Scan for the cell matching the given text and deliver its [x, y] coordinate at center. 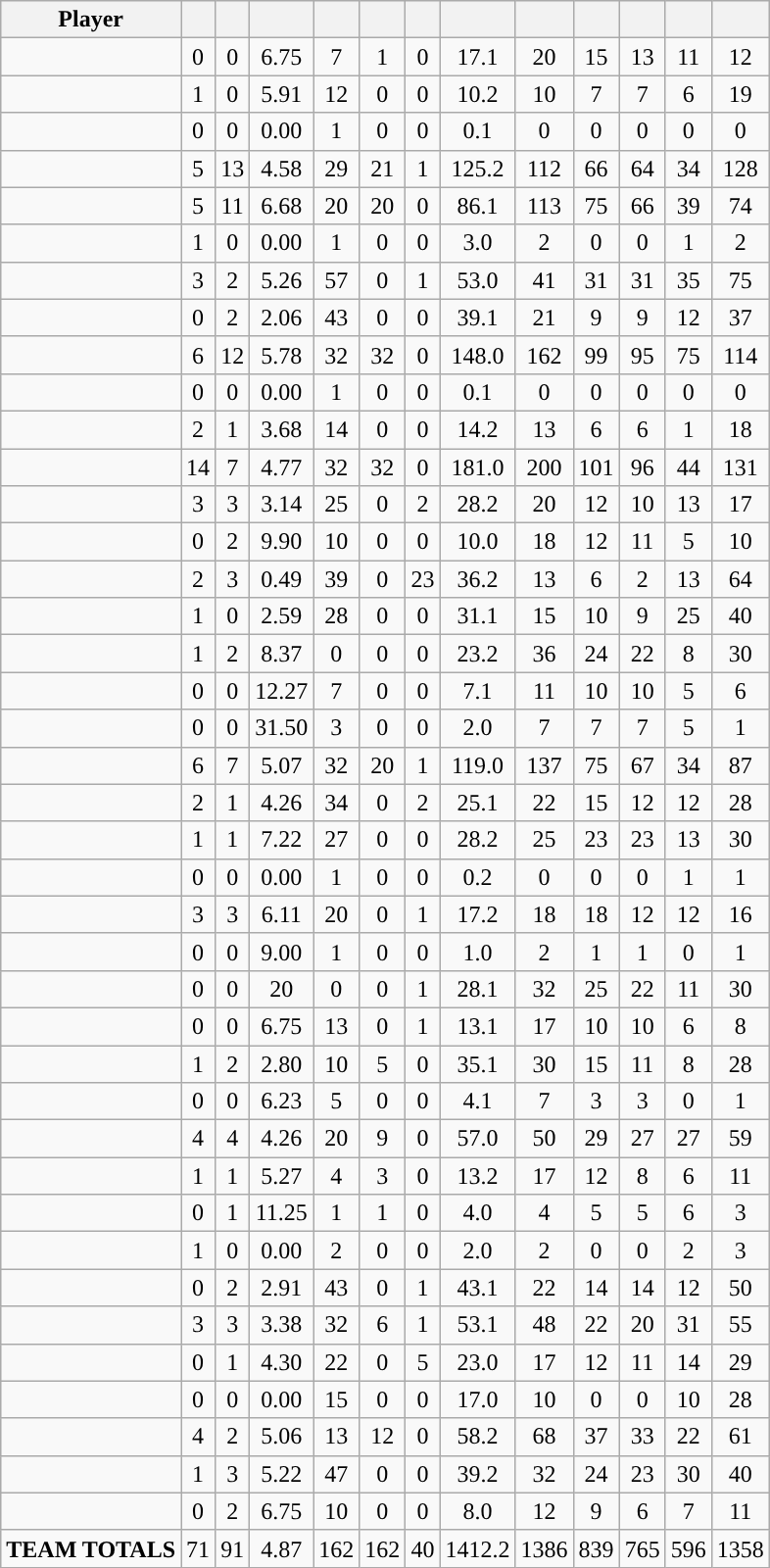
6.11 [282, 914]
58.2 [478, 1437]
35 [688, 280]
17.1 [478, 57]
43.1 [478, 1288]
48 [545, 1325]
14.2 [478, 429]
87 [741, 765]
5.26 [282, 280]
5.22 [282, 1474]
4.0 [478, 1213]
57 [337, 280]
68 [545, 1437]
5.07 [282, 765]
4.77 [282, 467]
9.90 [282, 542]
16 [741, 914]
39.1 [478, 318]
125.2 [478, 169]
36.2 [478, 579]
31.50 [282, 728]
19 [741, 94]
13.2 [478, 1176]
13.1 [478, 1026]
4.30 [282, 1362]
114 [741, 355]
2.06 [282, 318]
61 [741, 1437]
12.27 [282, 691]
53.0 [478, 280]
95 [643, 355]
131 [741, 467]
1.0 [478, 952]
41 [545, 280]
6.68 [282, 206]
8.37 [282, 654]
9.00 [282, 952]
36 [545, 654]
74 [741, 206]
0.2 [478, 877]
596 [688, 1548]
28.1 [478, 989]
181.0 [478, 467]
113 [545, 206]
57.0 [478, 1139]
7.22 [282, 840]
7.1 [478, 691]
47 [337, 1474]
59 [741, 1139]
96 [643, 467]
17.0 [478, 1399]
4.1 [478, 1102]
11.25 [282, 1213]
101 [596, 467]
4.58 [282, 169]
5.91 [282, 94]
71 [198, 1548]
Player [91, 20]
67 [643, 765]
2.91 [282, 1288]
35.1 [478, 1063]
148.0 [478, 355]
2.59 [282, 616]
23.0 [478, 1362]
4.87 [282, 1548]
1412.2 [478, 1548]
25.1 [478, 803]
200 [545, 467]
10.0 [478, 542]
TEAM TOTALS [91, 1548]
8.0 [478, 1511]
23.2 [478, 654]
55 [741, 1325]
10.2 [478, 94]
39.2 [478, 1474]
5.06 [282, 1437]
3.14 [282, 505]
86.1 [478, 206]
6.23 [282, 1102]
5.27 [282, 1176]
91 [233, 1548]
112 [545, 169]
5.78 [282, 355]
17.2 [478, 914]
33 [643, 1437]
1386 [545, 1548]
0.49 [282, 579]
3.0 [478, 243]
1358 [741, 1548]
765 [643, 1548]
53.1 [478, 1325]
137 [545, 765]
2.80 [282, 1063]
3.68 [282, 429]
3.38 [282, 1325]
99 [596, 355]
839 [596, 1548]
128 [741, 169]
44 [688, 467]
119.0 [478, 765]
31.1 [478, 616]
